Find where the given text appears and provide that cell's center as (x, y) coordinate. 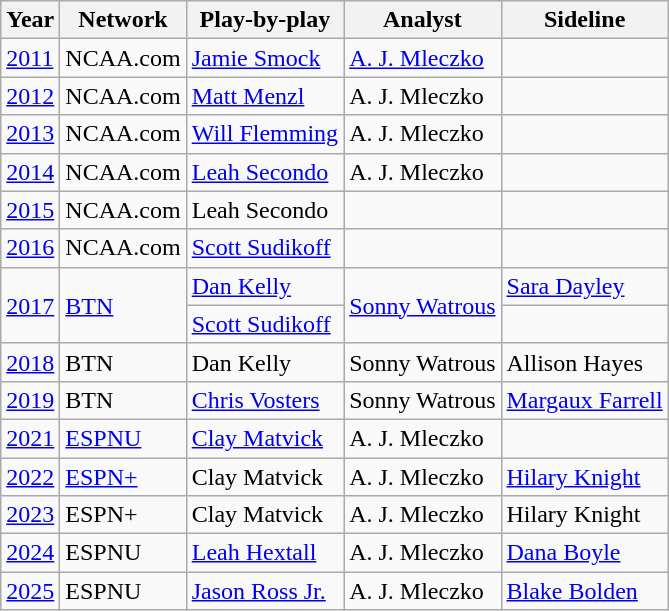
Leah Hextall (264, 553)
Dana Boyle (584, 553)
2016 (30, 248)
2012 (30, 96)
Will Flemming (264, 134)
2013 (30, 134)
Matt Menzl (264, 96)
2023 (30, 515)
Jason Ross Jr. (264, 591)
2024 (30, 553)
2015 (30, 210)
Analyst (422, 20)
Network (123, 20)
2019 (30, 400)
Allison Hayes (584, 362)
2011 (30, 58)
Jamie Smock (264, 58)
Sideline (584, 20)
2021 (30, 438)
Sara Dayley (584, 286)
Play-by-play (264, 20)
Chris Vosters (264, 400)
Margaux Farrell (584, 400)
2022 (30, 477)
Year (30, 20)
2025 (30, 591)
Blake Bolden (584, 591)
2017 (30, 305)
2014 (30, 172)
2018 (30, 362)
